Find where the given text appears and provide that cell's center as [x, y] coordinate. 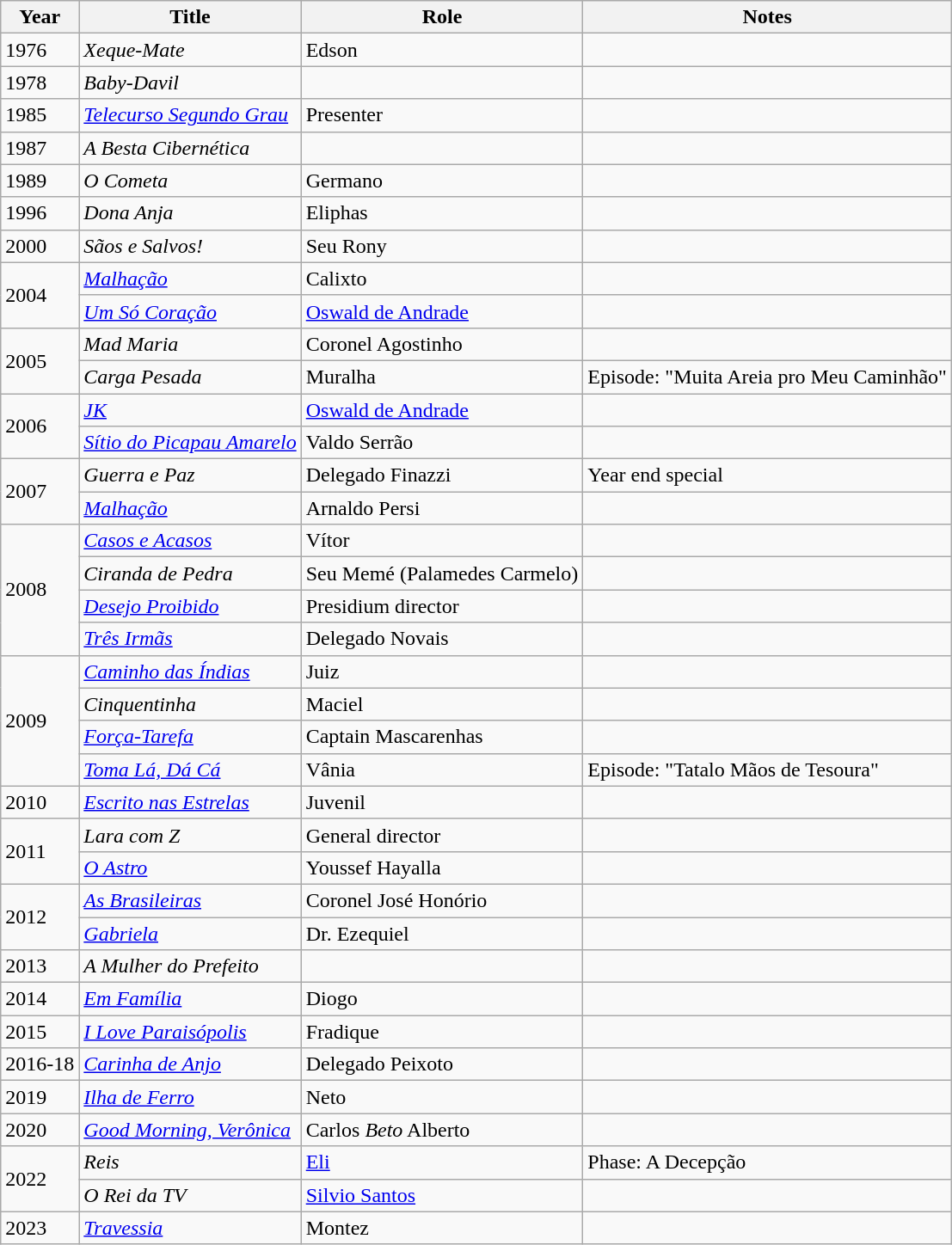
Maciel [442, 704]
As Brasileiras [190, 900]
Vítor [442, 541]
I Love Paraisópolis [190, 1032]
2014 [40, 999]
2007 [40, 492]
Carga Pesada [190, 377]
Juvenil [442, 802]
Youssef Hayalla [442, 868]
Lara com Z [190, 835]
2009 [40, 721]
2008 [40, 590]
1987 [40, 148]
Cinquentinha [190, 704]
1978 [40, 83]
A Mulher do Prefeito [190, 966]
Coronel Agostinho [442, 344]
Muralha [442, 377]
O Astro [190, 868]
Silvio Santos [442, 1195]
2013 [40, 966]
Presidium director [442, 606]
Year end special [767, 475]
Dr. Ezequiel [442, 933]
1996 [40, 213]
Notes [767, 17]
2000 [40, 246]
Seu Rony [442, 246]
Travessia [190, 1228]
2015 [40, 1032]
Carlos Beto Alberto [442, 1130]
Caminho das Índias [190, 672]
Ilha de Ferro [190, 1097]
Germano [442, 181]
Episode: "Muita Areia pro Meu Caminhão" [767, 377]
Episode: "Tatalo Mãos de Tesoura" [767, 770]
Calixto [442, 279]
Delegado Novais [442, 639]
Coronel José Honório [442, 900]
Diogo [442, 999]
Escrito nas Estrelas [190, 802]
Phase: A Decepção [767, 1162]
Good Morning, Verônica [190, 1130]
Casos e Acasos [190, 541]
2022 [40, 1179]
Fradique [442, 1032]
Desejo Proibido [190, 606]
Vânia [442, 770]
1989 [40, 181]
Valdo Serrão [442, 443]
Eliphas [442, 213]
Toma Lá, Dá Cá [190, 770]
Gabriela [190, 933]
A Besta Cibernética [190, 148]
JK [190, 410]
2012 [40, 917]
Title [190, 17]
Role [442, 17]
General director [442, 835]
2023 [40, 1228]
2011 [40, 851]
Em Família [190, 999]
1976 [40, 50]
Um Só Coração [190, 311]
2016-18 [40, 1064]
2005 [40, 360]
1985 [40, 115]
Telecurso Segundo Grau [190, 115]
Baby-Davil [190, 83]
Neto [442, 1097]
Sãos e Salvos! [190, 246]
Juiz [442, 672]
Presenter [442, 115]
Carinha de Anjo [190, 1064]
Dona Anja [190, 213]
Guerra e Paz [190, 475]
Eli [442, 1162]
Mad Maria [190, 344]
Reis [190, 1162]
2004 [40, 295]
2019 [40, 1097]
Xeque-Mate [190, 50]
Year [40, 17]
Delegado Peixoto [442, 1064]
Ciranda de Pedra [190, 573]
Três Irmãs [190, 639]
Delegado Finazzi [442, 475]
Montez [442, 1228]
Arnaldo Persi [442, 508]
Captain Mascarenhas [442, 737]
Edson [442, 50]
Seu Memé (Palamedes Carmelo) [442, 573]
2006 [40, 426]
2020 [40, 1130]
Força-Tarefa [190, 737]
2010 [40, 802]
O Rei da TV [190, 1195]
O Cometa [190, 181]
Sítio do Picapau Amarelo [190, 443]
